Extract the (x, y) coordinate from the center of the cell holding the provided text.  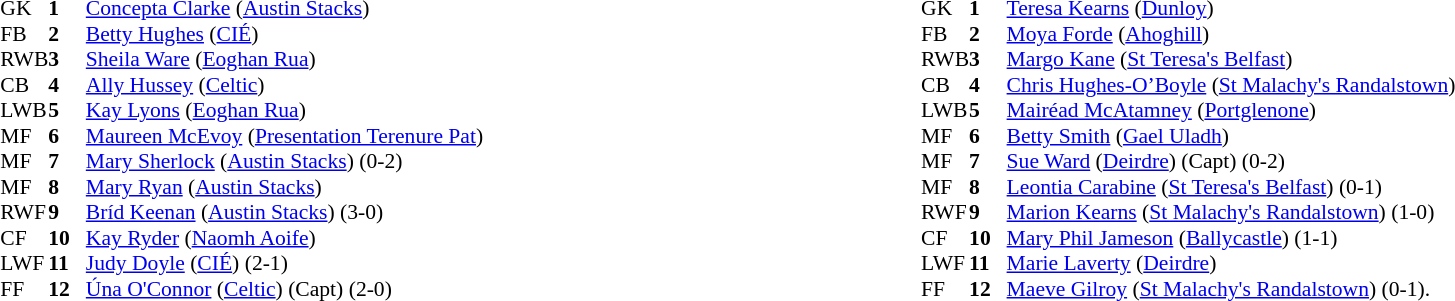
Kay Ryder (Naomh Aoife) (284, 238)
Maureen McEvoy (Presentation Terenure Pat) (284, 136)
Ally Hussey (Celtic) (284, 85)
Sheila Ware (Eoghan Rua) (284, 59)
Bríd Keenan (Austin Stacks) (3-0) (284, 213)
Judy Doyle (CIÉ) (2-1) (284, 263)
Kay Lyons (Eoghan Rua) (284, 111)
Betty Hughes (CIÉ) (284, 34)
Mary Sherlock (Austin Stacks) (0-2) (284, 161)
Mary Ryan (Austin Stacks) (284, 187)
